Capture the cell that displays the provided text and extract its [x, y] central coordinate. 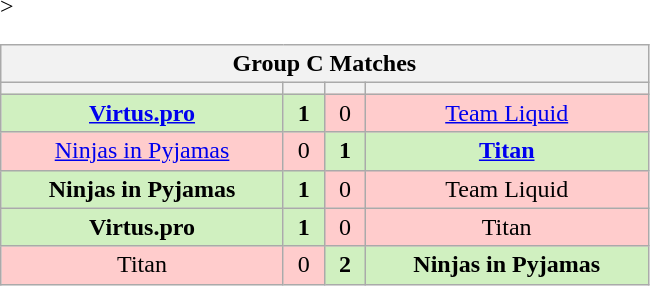
Group C Matches [324, 64]
2 [344, 265]
